Provide the [X, Y] coordinate of the cell's center where the given text is located.  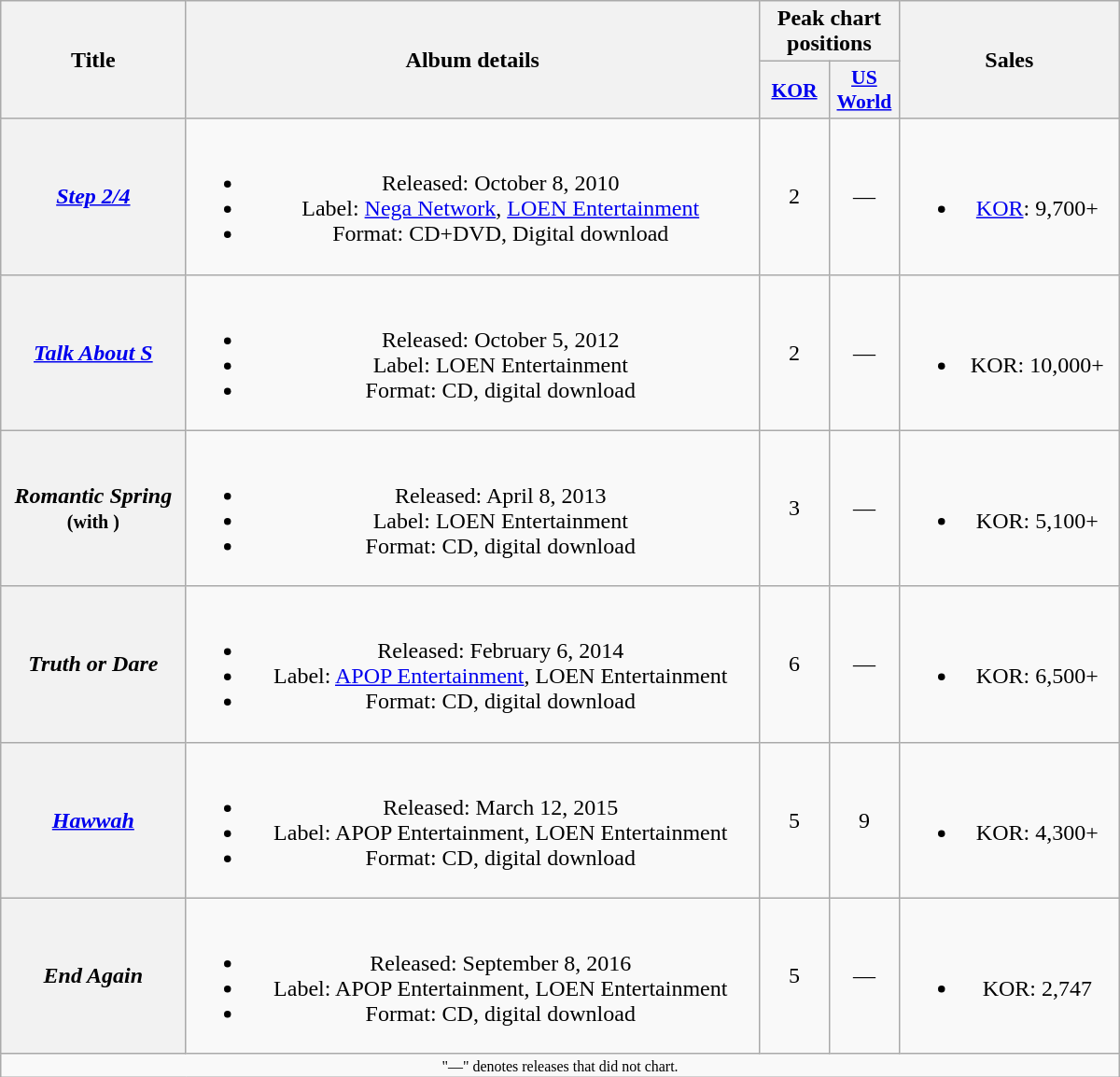
Released: October 5, 2012Label: LOEN EntertainmentFormat: CD, digital download [472, 353]
9 [864, 819]
KOR: 10,000+ [1009, 353]
Hawwah [93, 819]
KOR: 5,100+ [1009, 508]
Title [93, 60]
KOR [795, 90]
Album details [472, 60]
Talk About S [93, 353]
6 [795, 664]
Released: February 6, 2014Label: APOP Entertainment, LOEN EntertainmentFormat: CD, digital download [472, 664]
Peak chart positions [830, 32]
KOR: 6,500+ [1009, 664]
Released: October 8, 2010Label: Nega Network, LOEN EntertainmentFormat: CD+DVD, Digital download [472, 196]
Step 2/4 [93, 196]
Released: September 8, 2016Label: APOP Entertainment, LOEN EntertainmentFormat: CD, digital download [472, 976]
US World [864, 90]
KOR: 9,700+ [1009, 196]
KOR: 4,300+ [1009, 819]
3 [795, 508]
Truth or Dare [93, 664]
"—" denotes releases that did not chart. [560, 1065]
End Again [93, 976]
KOR: 2,747 [1009, 976]
Released: April 8, 2013Label: LOEN EntertainmentFormat: CD, digital download [472, 508]
Sales [1009, 60]
Released: March 12, 2015Label: APOP Entertainment, LOEN EntertainmentFormat: CD, digital download [472, 819]
Romantic Spring(with ) [93, 508]
